Search for the cell housing the specified text and yield its [X, Y] center coordinate. 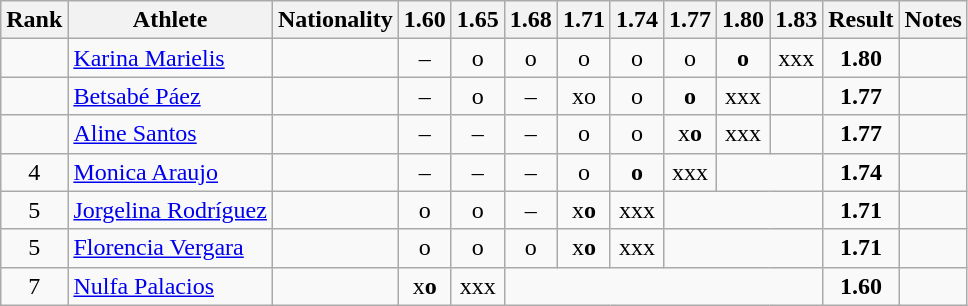
Rank [34, 20]
Monica Araujo [170, 172]
Nulfa Palacios [170, 286]
Aline Santos [170, 134]
Jorgelina Rodríguez [170, 210]
Nationality [335, 20]
1.65 [478, 20]
1.83 [796, 20]
Notes [933, 20]
Result [861, 20]
Athlete [170, 20]
4 [34, 172]
7 [34, 286]
Betsabé Páez [170, 96]
Karina Marielis [170, 58]
1.68 [530, 20]
Florencia Vergara [170, 248]
